Output the [X, Y] coordinate of the center of the cell containing the given text.  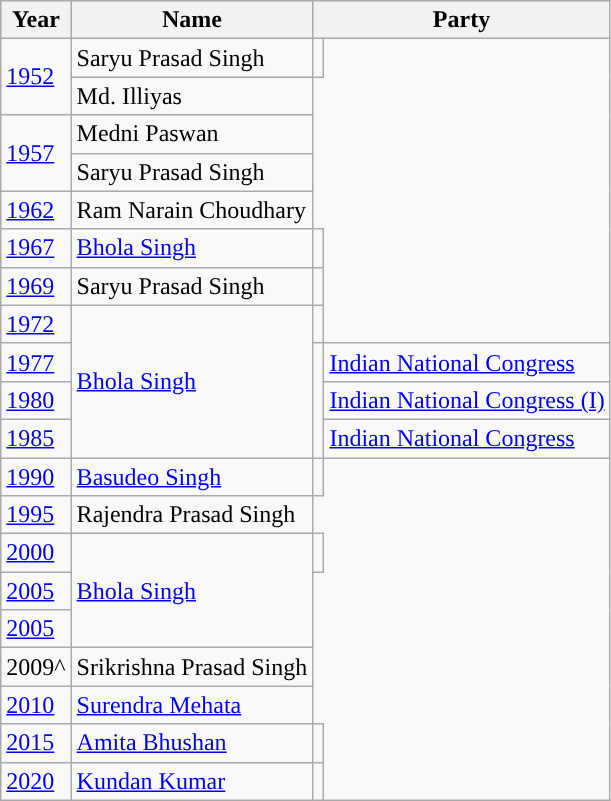
Basudeo Singh [192, 477]
2009^ [36, 667]
Ram Narain Choudhary [192, 210]
Medni Paswan [192, 134]
Year [36, 20]
Indian National Congress (I) [467, 400]
1995 [36, 515]
Name [192, 20]
1980 [36, 400]
Amita Bhushan [192, 743]
1985 [36, 438]
1977 [36, 362]
Kundan Kumar [192, 781]
Surendra Mehata [192, 705]
1962 [36, 210]
Srikrishna Prasad Singh [192, 667]
1990 [36, 477]
2020 [36, 781]
Rajendra Prasad Singh [192, 515]
Md. Illiyas [192, 96]
1952 [36, 77]
1967 [36, 248]
1972 [36, 324]
2015 [36, 743]
2000 [36, 553]
2010 [36, 705]
Party [462, 20]
1957 [36, 153]
1969 [36, 286]
